Determine the [X, Y] coordinate at the center of the cell enclosing the given text.  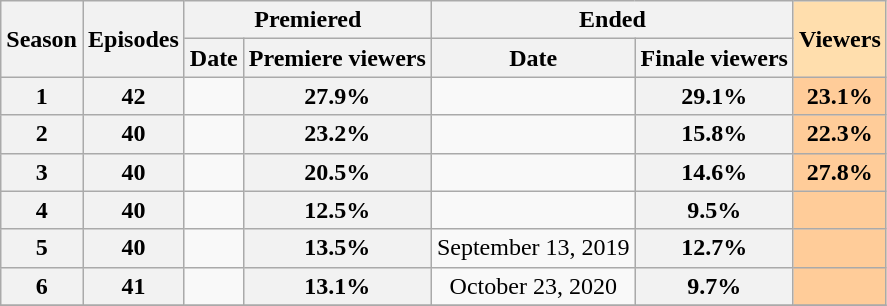
12.7% [714, 248]
2 [42, 134]
6 [42, 286]
20.5% [337, 172]
23.1% [840, 96]
22.3% [840, 134]
15.8% [714, 134]
9.5% [714, 210]
13.1% [337, 286]
4 [42, 210]
9.7% [714, 286]
13.5% [337, 248]
41 [133, 286]
12.5% [337, 210]
27.8% [840, 172]
Ended [612, 20]
Premiere viewers [337, 58]
October 23, 2020 [533, 286]
Episodes [133, 39]
Finale viewers [714, 58]
42 [133, 96]
September 13, 2019 [533, 248]
5 [42, 248]
Viewers [840, 39]
27.9% [337, 96]
Premiered [308, 20]
1 [42, 96]
Season [42, 39]
3 [42, 172]
14.6% [714, 172]
23.2% [337, 134]
29.1% [714, 96]
